Search for the cell housing the specified text and yield its [x, y] center coordinate. 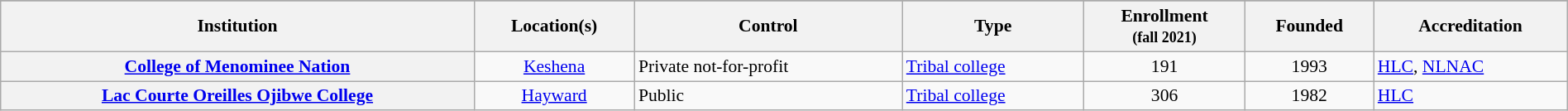
Enrollment(fall 2021) [1164, 27]
HLC [1470, 96]
Hayward [554, 96]
Public [768, 96]
Institution [237, 27]
College of Menominee Nation [237, 66]
Keshena [554, 66]
191 [1164, 66]
306 [1164, 96]
Type [993, 27]
Founded [1310, 27]
HLC, NLNAC [1470, 66]
Lac Courte Oreilles Ojibwe College [237, 96]
Private not-for-profit [768, 66]
1982 [1310, 96]
1993 [1310, 66]
Location(s) [554, 27]
Accreditation [1470, 27]
Control [768, 27]
